Identify which cell holds the provided text, then report its [X, Y] central coordinate. 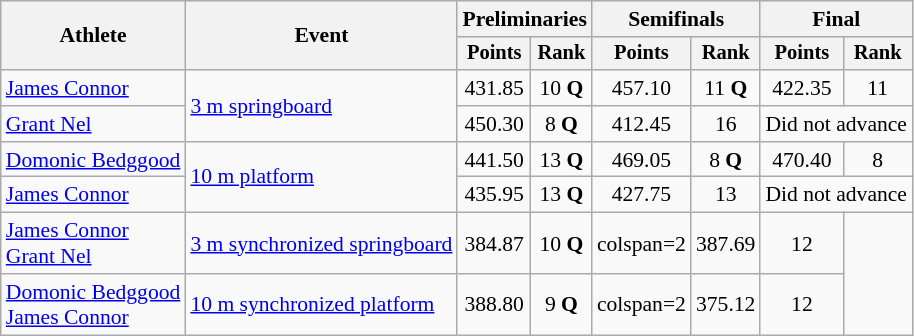
11 Q [726, 88]
387.69 [726, 244]
427.75 [642, 195]
Domonic BedggoodJames Connor [94, 304]
9 Q [562, 304]
441.50 [494, 160]
James ConnorGrant Nel [94, 244]
375.12 [726, 304]
11 [878, 88]
431.85 [494, 88]
3 m springboard [321, 106]
3 m synchronized springboard [321, 244]
16 [726, 124]
10 m platform [321, 178]
Athlete [94, 36]
13 [726, 195]
8 [878, 160]
Event [321, 36]
450.30 [494, 124]
388.80 [494, 304]
469.05 [642, 160]
Domonic Bedggood [94, 160]
470.40 [802, 160]
422.35 [802, 88]
Semifinals [676, 19]
457.10 [642, 88]
435.95 [494, 195]
10 m synchronized platform [321, 304]
412.45 [642, 124]
Preliminaries [524, 19]
384.87 [494, 244]
Final [836, 19]
Grant Nel [94, 124]
